Pinpoint the cell where the given text exists, returning its [x, y] midpoint coordinate. 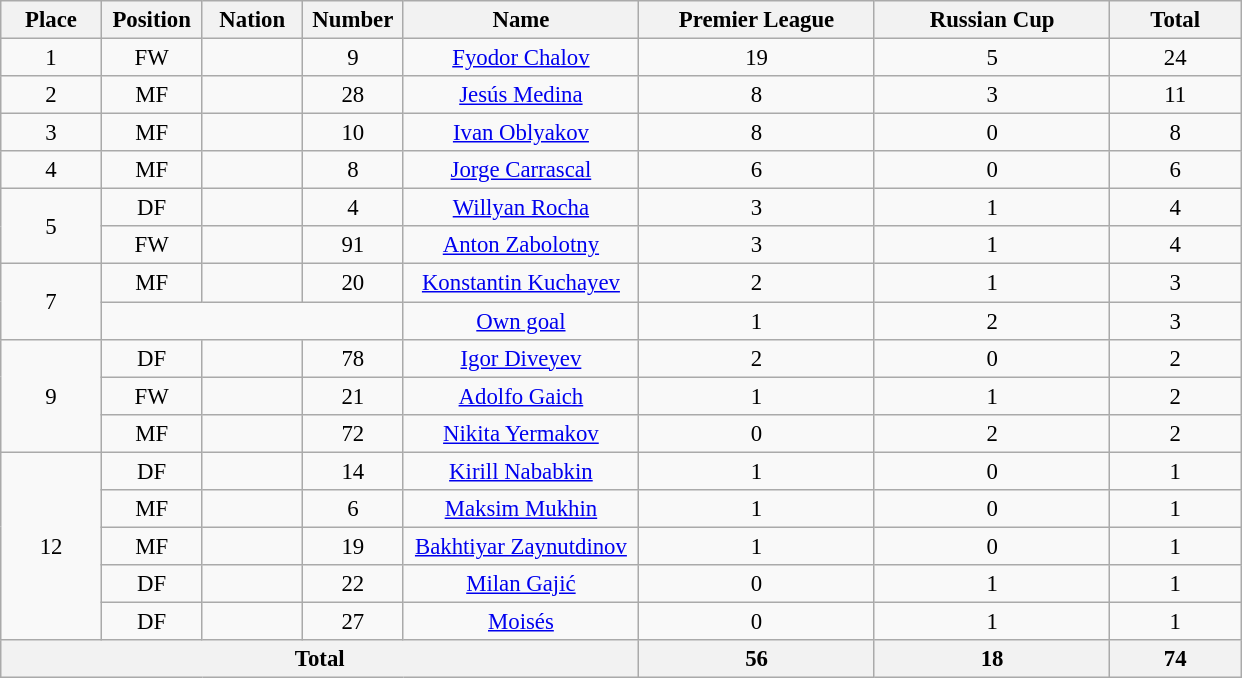
Konstantin Kuchayev [521, 283]
Nation [252, 20]
20 [354, 283]
Name [521, 20]
10 [354, 133]
14 [354, 471]
Milan Gajić [521, 584]
Own goal [521, 321]
Adolfo Gaich [521, 396]
Kirill Nababkin [521, 471]
Maksim Mukhin [521, 509]
Place [52, 20]
Igor Diveyev [521, 358]
12 [52, 546]
Bakhtiyar Zaynutdinov [521, 546]
28 [354, 95]
Ivan Oblyakov [521, 133]
56 [757, 659]
Russian Cup [992, 20]
21 [354, 396]
Position [152, 20]
74 [1176, 659]
Premier League [757, 20]
Jorge Carrascal [521, 170]
Fyodor Chalov [521, 58]
11 [1176, 95]
7 [52, 302]
Number [354, 20]
27 [354, 621]
78 [354, 358]
Moisés [521, 621]
22 [354, 584]
Willyan Rocha [521, 208]
Anton Zabolotny [521, 245]
18 [992, 659]
24 [1176, 58]
Nikita Yermakov [521, 433]
72 [354, 433]
Jesús Medina [521, 95]
91 [354, 245]
